Determine the [X, Y] coordinate at the center of the cell enclosing the given text.  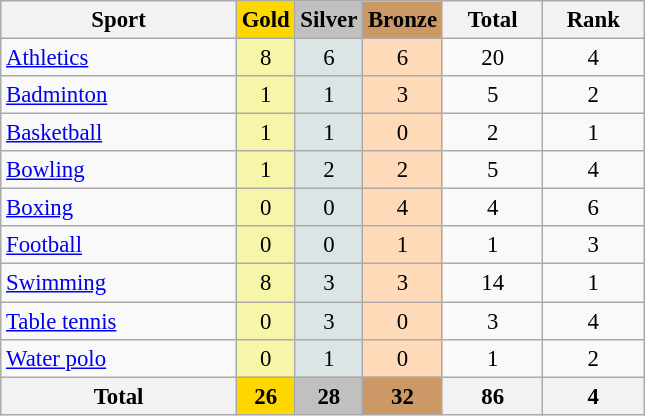
Table tennis [119, 321]
Badminton [119, 95]
32 [403, 396]
Bronze [403, 20]
Basketball [119, 133]
Bowling [119, 170]
26 [266, 396]
20 [492, 58]
Gold [266, 20]
Football [119, 245]
Silver [329, 20]
Sport [119, 20]
28 [329, 396]
Athletics [119, 58]
Rank [594, 20]
Boxing [119, 208]
86 [492, 396]
14 [492, 283]
Water polo [119, 358]
Swimming [119, 283]
